Find where the given text appears and provide that cell's center as (x, y) coordinate. 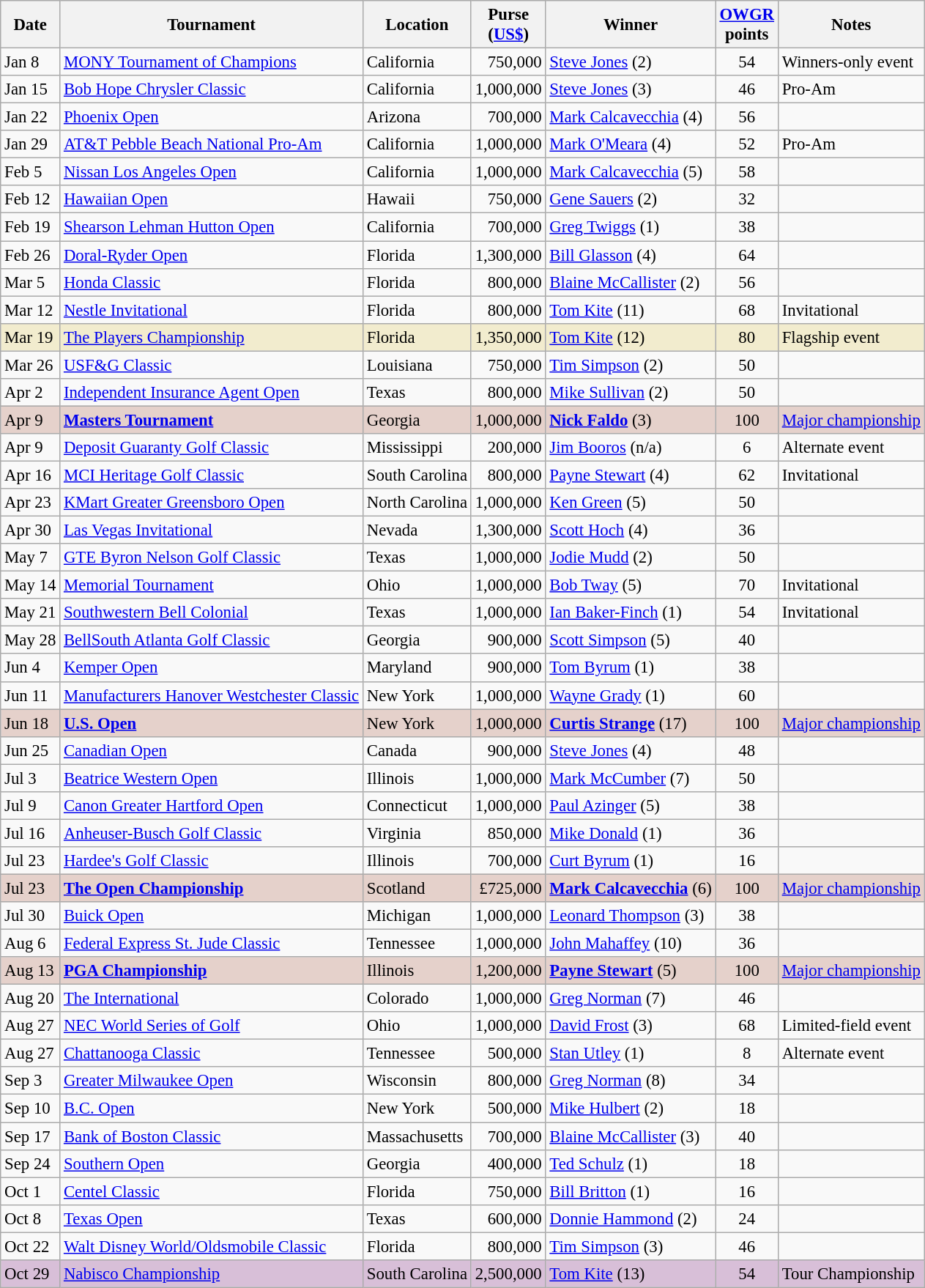
Southern Open (212, 1163)
John Mahaffey (10) (631, 944)
Chattanooga Classic (212, 1054)
Mark Calcavecchia (6) (631, 888)
34 (747, 1081)
Aug 20 (31, 999)
USF&G Classic (212, 365)
Independent Insurance Agent Open (212, 393)
64 (747, 255)
Scott Hoch (4) (631, 530)
Flagship event (851, 337)
Jun 4 (31, 668)
80 (747, 337)
Payne Stewart (5) (631, 971)
Mike Donald (1) (631, 833)
Winner (631, 25)
Aug 6 (31, 944)
Tim Simpson (2) (631, 365)
Tournament (212, 25)
OWGRpoints (747, 25)
62 (747, 475)
Mike Sullivan (2) (631, 393)
David Frost (3) (631, 1026)
Feb 19 (31, 227)
200,000 (508, 448)
Jim Booros (n/a) (631, 448)
Mar 19 (31, 337)
Walt Disney World/Oldsmobile Classic (212, 1246)
May 14 (31, 585)
Aug 13 (31, 971)
58 (747, 172)
Payne Stewart (4) (631, 475)
Feb 5 (31, 172)
Bank of Boston Classic (212, 1136)
The Players Championship (212, 337)
Buick Open (212, 916)
Donnie Hammond (2) (631, 1218)
Stan Utley (1) (631, 1054)
48 (747, 750)
Bob Hope Chrysler Classic (212, 89)
MCI Heritage Golf Classic (212, 475)
Jul 9 (31, 806)
Sep 17 (31, 1136)
Blaine McCallister (2) (631, 282)
Beatrice Western Open (212, 778)
Sep 10 (31, 1109)
Purse(US$) (508, 25)
Hawaii (417, 200)
May 28 (31, 640)
Jun 18 (31, 723)
Date (31, 25)
Hawaiian Open (212, 200)
Curt Byrum (1) (631, 861)
Louisiana (417, 365)
Jul 16 (31, 833)
Winners-only event (851, 62)
Wisconsin (417, 1081)
52 (747, 144)
Canon Greater Hartford Open (212, 806)
Mark Calcavecchia (5) (631, 172)
Location (417, 25)
Anheuser-Busch Golf Classic (212, 833)
Oct 8 (31, 1218)
Mar 12 (31, 310)
Bob Tway (5) (631, 585)
Jan 8 (31, 62)
NEC World Series of Golf (212, 1026)
Oct 1 (31, 1191)
Tom Kite (11) (631, 310)
Canadian Open (212, 750)
Mississippi (417, 448)
Oct 29 (31, 1274)
Phoenix Open (212, 117)
Blaine McCallister (3) (631, 1136)
Tour Championship (851, 1274)
Gene Sauers (2) (631, 200)
Greg Twiggs (1) (631, 227)
Federal Express St. Jude Classic (212, 944)
Feb 12 (31, 200)
Doral-Ryder Open (212, 255)
Curtis Strange (17) (631, 723)
Tom Byrum (1) (631, 668)
Apr 16 (31, 475)
Oct 22 (31, 1246)
Sep 3 (31, 1081)
Sep 24 (31, 1163)
Apr 23 (31, 503)
Apr 2 (31, 393)
Greg Norman (7) (631, 999)
Wayne Grady (1) (631, 695)
Mark Calcavecchia (4) (631, 117)
Steve Jones (2) (631, 62)
Feb 26 (31, 255)
£725,000 (508, 888)
Ian Baker-Finch (1) (631, 612)
850,000 (508, 833)
Colorado (417, 999)
Jan 15 (31, 89)
Texas Open (212, 1218)
Tom Kite (12) (631, 337)
B.C. Open (212, 1109)
Hardee's Golf Classic (212, 861)
Steve Jones (4) (631, 750)
Tom Kite (13) (631, 1274)
24 (747, 1218)
BellSouth Atlanta Golf Classic (212, 640)
70 (747, 585)
Apr 30 (31, 530)
6 (747, 448)
Nissan Los Angeles Open (212, 172)
8 (747, 1054)
AT&T Pebble Beach National Pro-Am (212, 144)
Tim Simpson (3) (631, 1246)
60 (747, 695)
Nabisco Championship (212, 1274)
Nevada (417, 530)
Jodie Mudd (2) (631, 558)
Manufacturers Hanover Westchester Classic (212, 695)
Michigan (417, 916)
Greater Milwaukee Open (212, 1081)
Nestle Invitational (212, 310)
Canada (417, 750)
GTE Byron Nelson Golf Classic (212, 558)
400,000 (508, 1163)
Maryland (417, 668)
600,000 (508, 1218)
Ted Schulz (1) (631, 1163)
Jun 25 (31, 750)
Ken Green (5) (631, 503)
Mark McCumber (7) (631, 778)
Memorial Tournament (212, 585)
1,200,000 (508, 971)
Connecticut (417, 806)
Mar 26 (31, 365)
The Open Championship (212, 888)
Kemper Open (212, 668)
Jan 29 (31, 144)
Notes (851, 25)
32 (747, 200)
Virginia (417, 833)
Paul Azinger (5) (631, 806)
Jul 30 (31, 916)
Mike Hulbert (2) (631, 1109)
Mark O'Meara (4) (631, 144)
Massachusetts (417, 1136)
Nick Faldo (3) (631, 420)
Shearson Lehman Hutton Open (212, 227)
Arizona (417, 117)
Jun 11 (31, 695)
Scott Simpson (5) (631, 640)
Bill Britton (1) (631, 1191)
1,350,000 (508, 337)
Scotland (417, 888)
2,500,000 (508, 1274)
Las Vegas Invitational (212, 530)
Southwestern Bell Colonial (212, 612)
KMart Greater Greensboro Open (212, 503)
Jul 3 (31, 778)
Greg Norman (8) (631, 1081)
MONY Tournament of Champions (212, 62)
May 7 (31, 558)
Honda Classic (212, 282)
The International (212, 999)
Limited-field event (851, 1026)
May 21 (31, 612)
Mar 5 (31, 282)
Leonard Thompson (3) (631, 916)
Steve Jones (3) (631, 89)
U.S. Open (212, 723)
PGA Championship (212, 971)
Jan 22 (31, 117)
Deposit Guaranty Golf Classic (212, 448)
Centel Classic (212, 1191)
North Carolina (417, 503)
Masters Tournament (212, 420)
Bill Glasson (4) (631, 255)
